Identify which cell holds the provided text, then report its [X, Y] central coordinate. 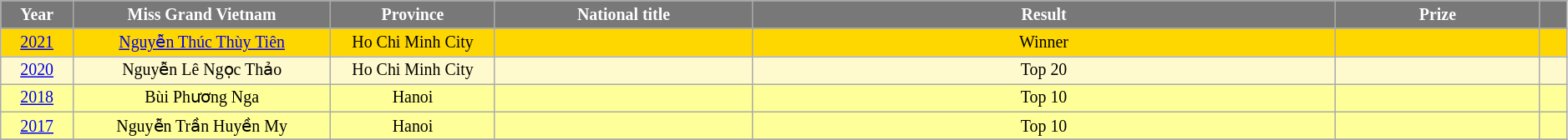
2021 [37, 42]
Nguyễn Trần Huyền My [202, 127]
Province [413, 15]
Year [37, 15]
2017 [37, 127]
Miss Grand Vietnam [202, 15]
Nguyễn Lê Ngọc Thảo [202, 70]
Bùi Phương Nga [202, 98]
Winner [1044, 42]
Top 20 [1044, 70]
Prize [1437, 15]
Nguyễn Thúc Thùy Tiên [202, 42]
2018 [37, 98]
Result [1044, 15]
National title [623, 15]
2020 [37, 70]
